Find where the given text appears and provide that cell's center as [x, y] coordinate. 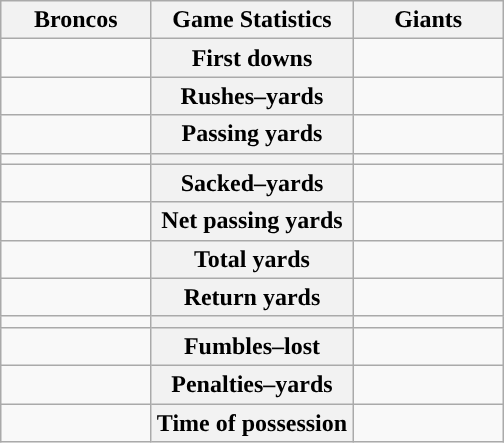
Sacked–yards [252, 183]
Time of possession [252, 423]
Penalties–yards [252, 384]
Broncos [76, 20]
Game Statistics [252, 20]
Passing yards [252, 134]
Total yards [252, 259]
Net passing yards [252, 221]
Giants [428, 20]
Return yards [252, 297]
Fumbles–lost [252, 346]
Rushes–yards [252, 96]
First downs [252, 58]
